Pinpoint the cell where the given text exists, returning its (x, y) midpoint coordinate. 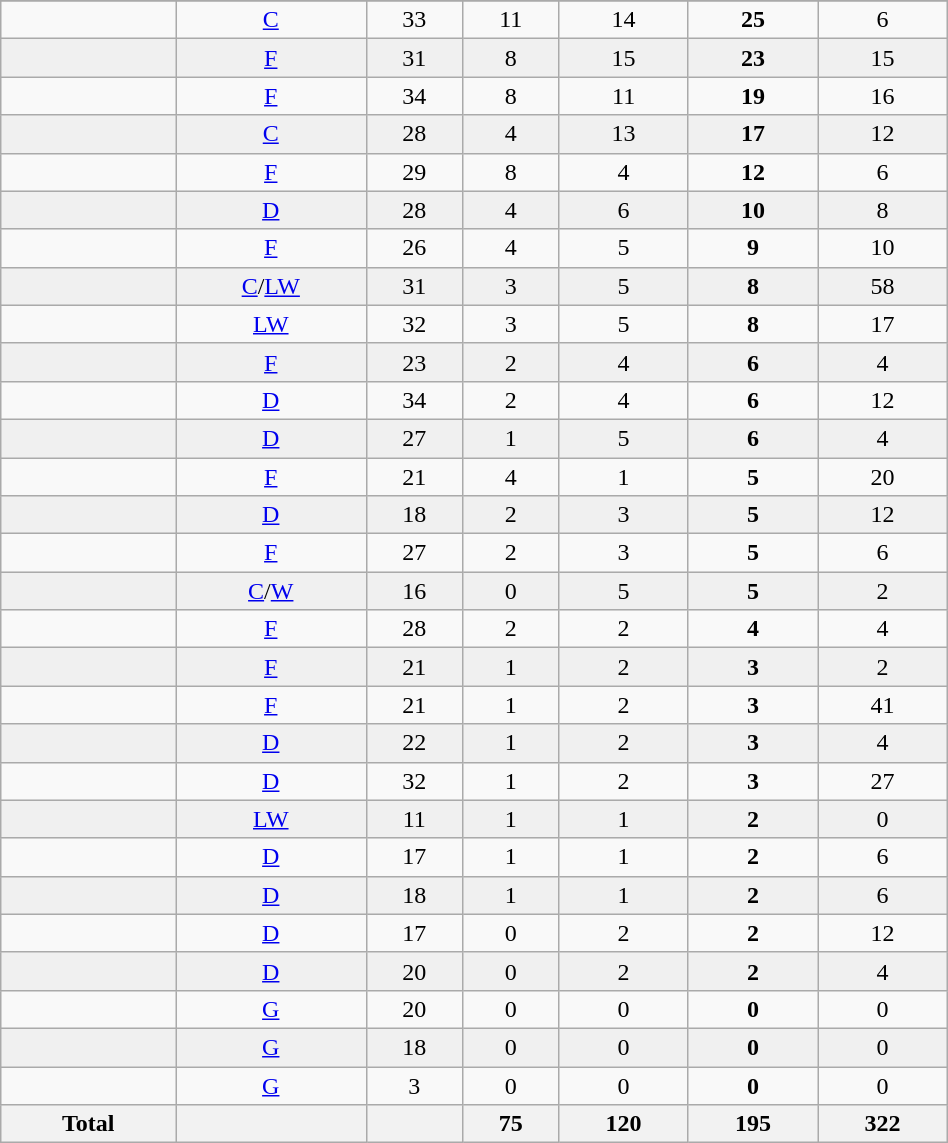
25 (752, 20)
58 (883, 286)
C/W (272, 591)
195 (752, 1124)
9 (752, 248)
C/LW (272, 286)
322 (883, 1124)
19 (752, 96)
Total (88, 1124)
13 (624, 134)
26 (414, 248)
14 (624, 20)
75 (510, 1124)
41 (883, 705)
120 (624, 1124)
29 (414, 172)
33 (414, 20)
22 (414, 743)
